Find where the given text appears and provide that cell's center as [X, Y] coordinate. 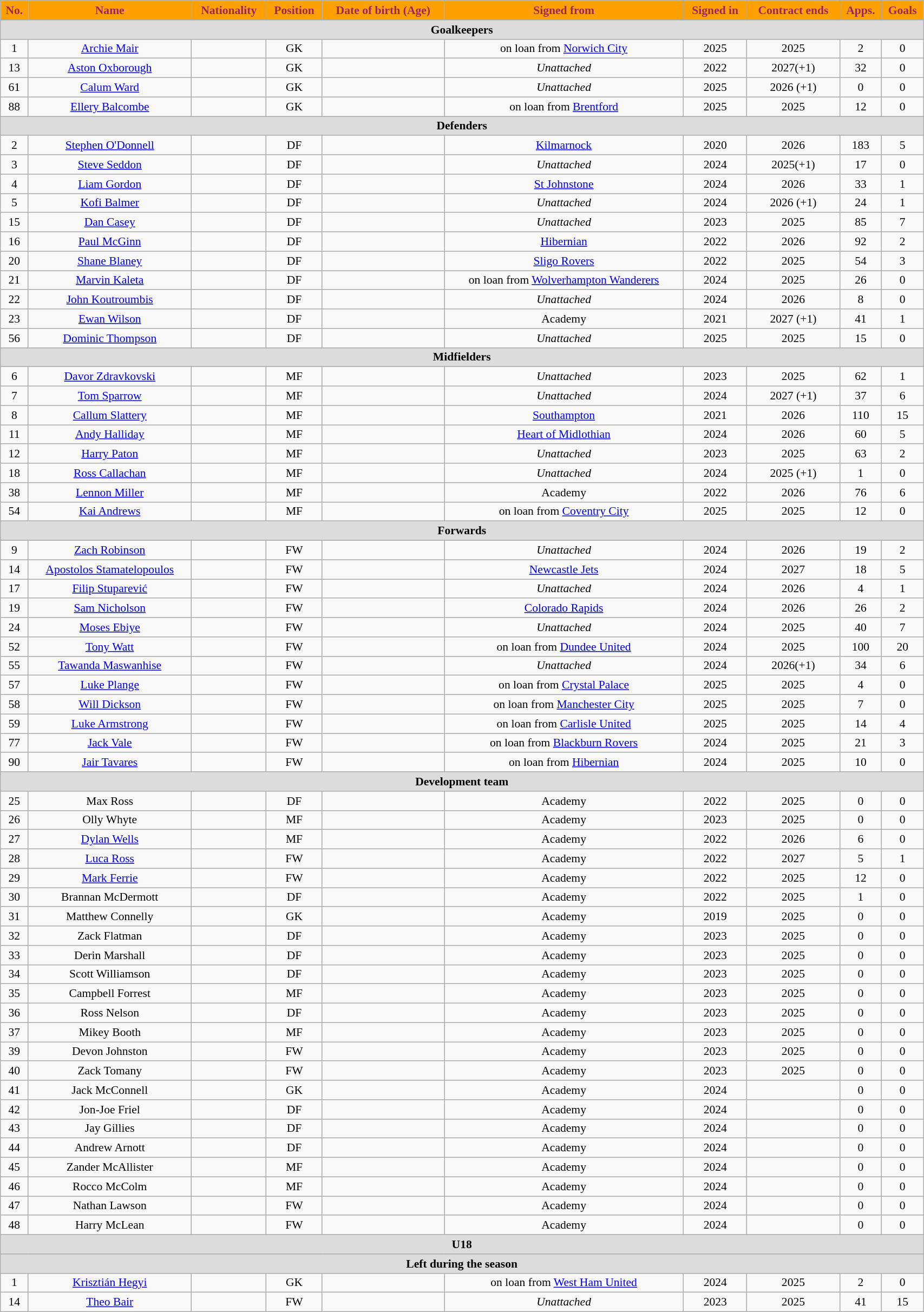
27 [14, 839]
Dominic Thompson [110, 338]
100 [861, 647]
Signed in [716, 10]
Forwards [462, 531]
60 [861, 435]
Hibernian [564, 242]
42 [14, 1110]
Aston Oxborough [110, 68]
61 [14, 88]
10 [861, 763]
Marvin Kaleta [110, 280]
2020 [716, 146]
Luca Ross [110, 859]
77 [14, 743]
on loan from Coventry City [564, 511]
Zack Tomany [110, 1071]
Nathan Lawson [110, 1206]
Lennon Miller [110, 493]
on loan from Dundee United [564, 647]
Callum Slattery [110, 415]
Jack McConnell [110, 1090]
Archie Mair [110, 49]
Brannan McDermott [110, 897]
13 [14, 68]
Derin Marshall [110, 955]
55 [14, 666]
Liam Gordon [110, 184]
Paul McGinn [110, 242]
Harry Paton [110, 454]
No. [14, 10]
on loan from Hibernian [564, 763]
Heart of Midlothian [564, 435]
Defenders [462, 126]
39 [14, 1052]
29 [14, 878]
38 [14, 493]
2025(+1) [794, 165]
44 [14, 1148]
Kofi Balmer [110, 203]
2025 (+1) [794, 473]
Zack Flatman [110, 936]
Development team [462, 782]
76 [861, 493]
85 [861, 222]
on loan from Crystal Palace [564, 685]
Tony Watt [110, 647]
Nationality [229, 10]
9 [14, 550]
Dylan Wells [110, 839]
36 [14, 1013]
Midfielders [462, 357]
Mikey Booth [110, 1032]
63 [861, 454]
Jon-Joe Friel [110, 1110]
Luke Plange [110, 685]
Tawanda Maswanhise [110, 666]
56 [14, 338]
31 [14, 917]
Zander McAllister [110, 1167]
on loan from Carlisle United [564, 724]
Andrew Arnott [110, 1148]
52 [14, 647]
2027(+1) [794, 68]
Ross Nelson [110, 1013]
Colorado Rapids [564, 608]
57 [14, 685]
Left during the season [462, 1264]
2019 [716, 917]
Southampton [564, 415]
Matthew Connelly [110, 917]
Ellery Balcombe [110, 107]
on loan from Wolverhampton Wanderers [564, 280]
Jack Vale [110, 743]
Sligo Rovers [564, 261]
110 [861, 415]
Andy Halliday [110, 435]
Davor Zdravkovski [110, 377]
Zach Robinson [110, 550]
35 [14, 994]
Newcastle Jets [564, 569]
45 [14, 1167]
Date of birth (Age) [383, 10]
Steve Seddon [110, 165]
on loan from West Ham United [564, 1283]
Ewan Wilson [110, 319]
Filip Stuparević [110, 589]
John Koutroumbis [110, 300]
Moses Ebiye [110, 627]
Sam Nicholson [110, 608]
62 [861, 377]
46 [14, 1186]
on loan from Brentford [564, 107]
47 [14, 1206]
Rocco McColm [110, 1186]
88 [14, 107]
28 [14, 859]
on loan from Blackburn Rovers [564, 743]
92 [861, 242]
23 [14, 319]
Goalkeepers [462, 30]
Will Dickson [110, 705]
22 [14, 300]
Jay Gillies [110, 1129]
Apostolos Stamatelopoulos [110, 569]
30 [14, 897]
Campbell Forrest [110, 994]
Krisztián Hegyi [110, 1283]
Signed from [564, 10]
St Johnstone [564, 184]
Apps. [861, 10]
Ross Callachan [110, 473]
48 [14, 1225]
Luke Armstrong [110, 724]
43 [14, 1129]
on loan from Norwich City [564, 49]
Jair Tavares [110, 763]
2026(+1) [794, 666]
Goals [903, 10]
183 [861, 146]
Scott Williamson [110, 974]
Contract ends [794, 10]
Harry McLean [110, 1225]
on loan from Manchester City [564, 705]
58 [14, 705]
Position [294, 10]
Max Ross [110, 801]
25 [14, 801]
Calum Ward [110, 88]
16 [14, 242]
Tom Sparrow [110, 396]
Stephen O'Donnell [110, 146]
Devon Johnston [110, 1052]
Mark Ferrie [110, 878]
11 [14, 435]
59 [14, 724]
Dan Casey [110, 222]
U18 [462, 1244]
Kai Andrews [110, 511]
Kilmarnock [564, 146]
Shane Blaney [110, 261]
Olly Whyte [110, 820]
Name [110, 10]
90 [14, 763]
Theo Bair [110, 1302]
